Provide the (x, y) coordinate of the cell's center where the given text is located.  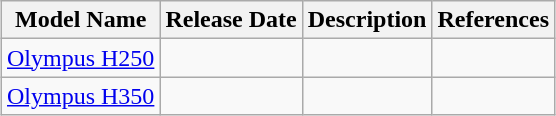
Olympus H250 (80, 58)
References (494, 20)
Model Name (80, 20)
Description (367, 20)
Release Date (231, 20)
Olympus H350 (80, 96)
